Determine the (X, Y) coordinate at the center of the cell enclosing the given text.  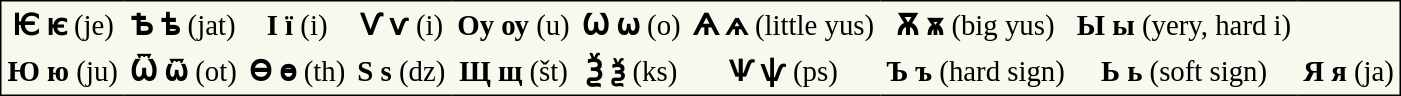
Ѫ ѫ (big yus) (976, 24)
Ѳ ѳ (th) (297, 72)
Я я (ja) (1348, 72)
Ѕ ѕ (dz) (401, 72)
Ѧ ѧ (little yus) (784, 24)
Ѥ ѥ (je) (62, 24)
Оу оу (u) (513, 24)
Ы ы (yery, hard i) (1184, 24)
Ъ ъ (hard sign) (976, 72)
Ѵ ѵ (i) (401, 24)
Щ щ (št) (513, 72)
Ѯ ѯ (ks) (632, 72)
Ѡ ѡ (o) (632, 24)
Ь ь (soft sign) (1184, 72)
Ѣ ѣ (jat) (184, 24)
Ѿ ѿ (ot) (184, 72)
І ї (i) (297, 24)
Ѱ ѱ (ps) (784, 72)
Ю ю (ju) (62, 72)
